Search for the cell housing the specified text and yield its (X, Y) center coordinate. 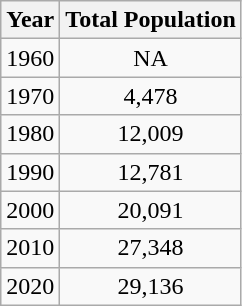
12,781 (151, 172)
Year (30, 20)
1970 (30, 96)
2020 (30, 286)
NA (151, 58)
29,136 (151, 286)
1990 (30, 172)
12,009 (151, 134)
4,478 (151, 96)
20,091 (151, 210)
Total Population (151, 20)
27,348 (151, 248)
1980 (30, 134)
2010 (30, 248)
1960 (30, 58)
2000 (30, 210)
